Output the [X, Y] coordinate of the center of the cell containing the given text.  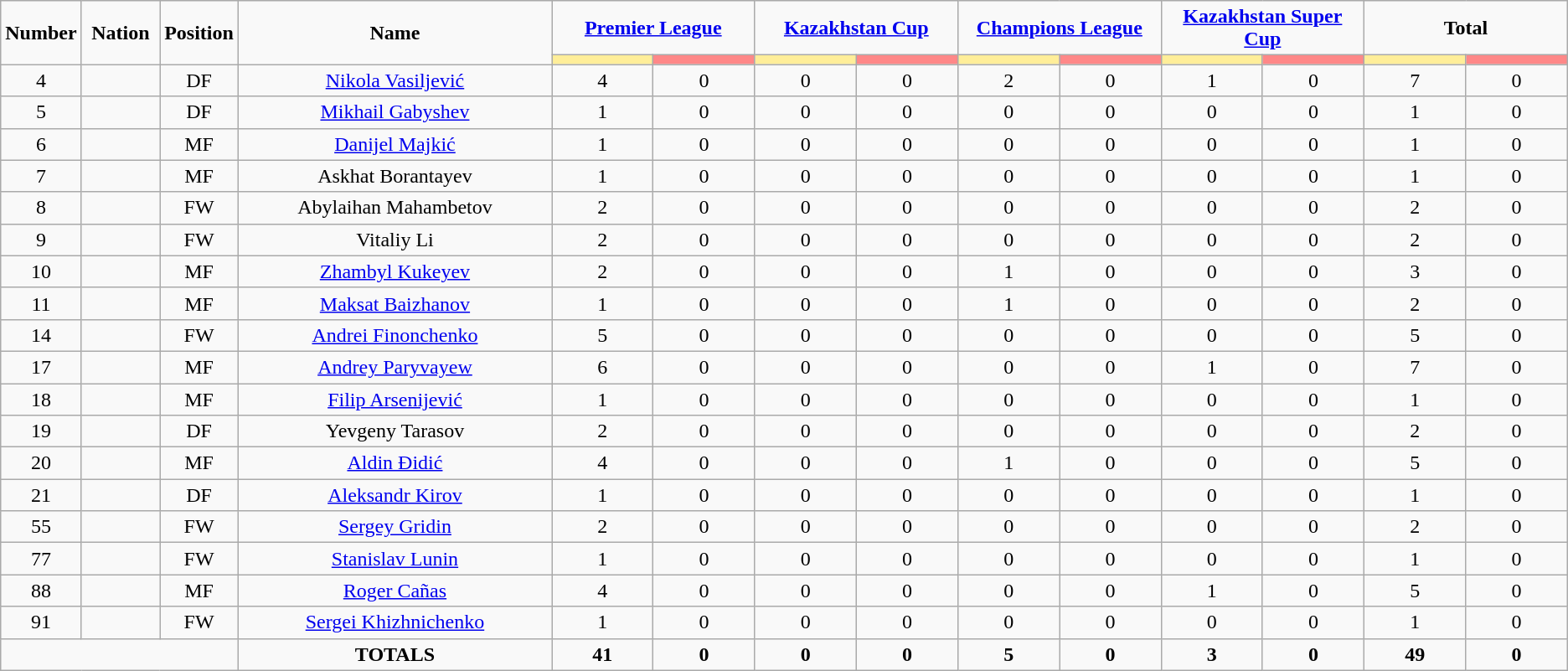
Aldin Đidić [395, 463]
Danijel Majkić [395, 144]
8 [41, 208]
Position [199, 33]
21 [41, 495]
Stanislav Lunin [395, 559]
TOTALS [395, 654]
Askhat Borantayev [395, 176]
Name [395, 33]
Vitaliy Li [395, 240]
Andrei Finonchenko [395, 335]
Zhambyl Kukeyev [395, 271]
Aleksandr Kirov [395, 495]
9 [41, 240]
Nation [121, 33]
Filip Arsenijević [395, 400]
Champions League [1060, 28]
Yevgeny Tarasov [395, 431]
Roger Cañas [395, 591]
11 [41, 303]
Kazakhstan Cup [856, 28]
88 [41, 591]
41 [601, 654]
Sergey Gridin [395, 527]
Kazakhstan Super Cup [1263, 28]
Mikhail Gabyshev [395, 112]
77 [41, 559]
14 [41, 335]
Nikola Vasiljević [395, 80]
91 [41, 622]
Number [41, 33]
Premier League [653, 28]
17 [41, 367]
10 [41, 271]
55 [41, 527]
Andrey Paryvayew [395, 367]
Maksat Baizhanov [395, 303]
Sergei Khizhnichenko [395, 622]
49 [1416, 654]
Total [1466, 28]
19 [41, 431]
Abylaihan Mahambetov [395, 208]
20 [41, 463]
18 [41, 400]
